Output the (x, y) coordinate of the center of the cell containing the given text.  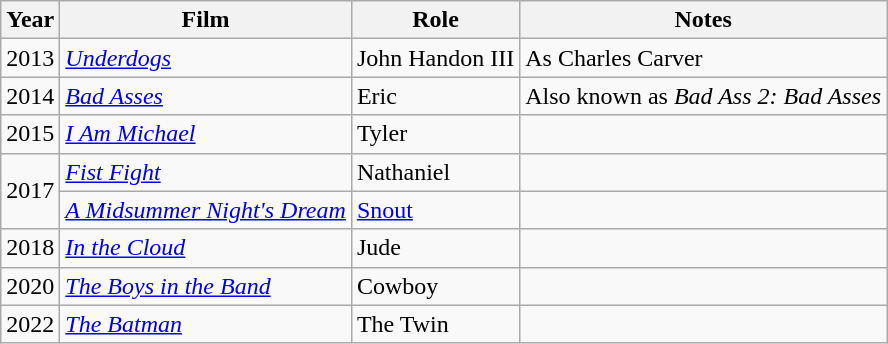
Snout (435, 210)
Notes (704, 20)
Role (435, 20)
Also known as Bad Ass 2: Bad Asses (704, 96)
The Twin (435, 324)
2013 (30, 58)
Jude (435, 248)
I Am Michael (206, 134)
The Boys in the Band (206, 286)
2014 (30, 96)
In the Cloud (206, 248)
Film (206, 20)
Year (30, 20)
Nathaniel (435, 172)
2018 (30, 248)
2015 (30, 134)
Fist Fight (206, 172)
Bad Asses (206, 96)
A Midsummer Night's Dream (206, 210)
Underdogs (206, 58)
2022 (30, 324)
The Batman (206, 324)
Tyler (435, 134)
Cowboy (435, 286)
2017 (30, 191)
John Handon III (435, 58)
As Charles Carver (704, 58)
2020 (30, 286)
Eric (435, 96)
